Output the (X, Y) coordinate of the center of the cell containing the given text.  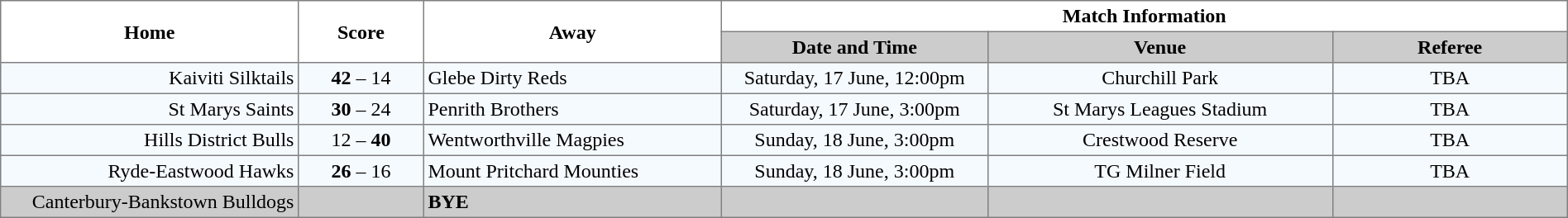
Kaiviti Silktails (150, 78)
Hills District Bulls (150, 140)
St Marys Saints (150, 109)
Home (150, 31)
12 – 40 (361, 140)
26 – 16 (361, 171)
Penrith Brothers (572, 109)
Saturday, 17 June, 3:00pm (854, 109)
Match Information (1145, 17)
42 – 14 (361, 78)
Glebe Dirty Reds (572, 78)
Referee (1450, 47)
Canterbury-Bankstown Bulldogs (150, 202)
BYE (572, 202)
Date and Time (854, 47)
Churchill Park (1159, 78)
Mount Pritchard Mounties (572, 171)
30 – 24 (361, 109)
TG Milner Field (1159, 171)
Venue (1159, 47)
Score (361, 31)
Saturday, 17 June, 12:00pm (854, 78)
St Marys Leagues Stadium (1159, 109)
Ryde-Eastwood Hawks (150, 171)
Crestwood Reserve (1159, 140)
Wentworthville Magpies (572, 140)
Away (572, 31)
